For the text-containing cell, return its midpoint in [x, y] coordinate format. 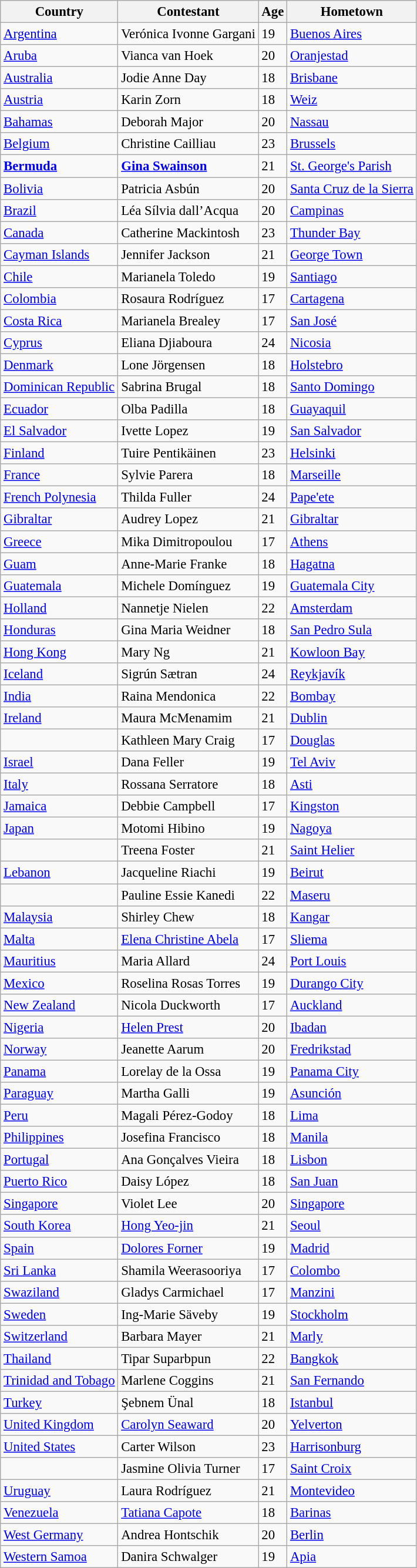
Lebanon [59, 873]
Douglas [352, 741]
Anne-Marie Franke [188, 564]
Marianela Brealey [188, 321]
West Germany [59, 1535]
Campinas [352, 210]
Ing-Marie Säveby [188, 1314]
Motomi Hibino [188, 829]
Aruba [59, 56]
Oranjestad [352, 56]
Istanbul [352, 1402]
Hong Yeo-jin [188, 1226]
Italy [59, 785]
Age [273, 12]
Şebnem Ünal [188, 1402]
Austria [59, 100]
Berlin [352, 1535]
Pauline Essie Kanedi [188, 895]
Dolores Forner [188, 1248]
Philippines [59, 1138]
Maria Allard [188, 961]
Finland [59, 453]
United States [59, 1447]
Portugal [59, 1160]
Country [59, 12]
Verónica Ivonne Gargani [188, 34]
San Fernando [352, 1381]
South Korea [59, 1226]
Israel [59, 762]
Raina Mendonica [188, 696]
Guatemala [59, 586]
Belgium [59, 144]
Lisbon [352, 1160]
Shirley Chew [188, 917]
Kathleen Mary Craig [188, 741]
Contestant [188, 12]
Mauritius [59, 961]
Amsterdam [352, 608]
Lone Jörgensen [188, 365]
Sigrún Sætran [188, 674]
Cartagena [352, 299]
Lima [352, 1116]
Beirut [352, 873]
El Salvador [59, 431]
Brisbane [352, 78]
Western Samoa [59, 1557]
Tipar Suparbpun [188, 1358]
Jasmine Olivia Turner [188, 1469]
Jeanette Aarum [188, 1049]
Kowloon Bay [352, 652]
Paraguay [59, 1093]
Mexico [59, 983]
Maura McMenamim [188, 718]
Violet Lee [188, 1204]
Trinidad and Tobago [59, 1381]
Puerto Rico [59, 1182]
Dublin [352, 718]
Apia [352, 1557]
Bahamas [59, 122]
Kangar [352, 917]
Maseru [352, 895]
Montevideo [352, 1491]
Malaysia [59, 917]
Denmark [59, 365]
Laura Rodríguez [188, 1491]
Marly [352, 1337]
Cayman Islands [59, 254]
Guatemala City [352, 586]
Marianela Toledo [188, 277]
Rosaura Rodríguez [188, 299]
Gina Swainson [188, 166]
Michele Domínguez [188, 586]
Brussels [352, 144]
Bangkok [352, 1358]
Panama City [352, 1071]
Port Louis [352, 961]
Daisy López [188, 1182]
Shamila Weerasooriya [188, 1270]
Argentina [59, 34]
Patricia Asbún [188, 189]
Fredrikstad [352, 1049]
Australia [59, 78]
Jacqueline Riachi [188, 873]
Colombo [352, 1270]
Guayaquil [352, 409]
Peru [59, 1116]
Durango City [352, 983]
Lorelay de la Ossa [188, 1071]
San Juan [352, 1182]
Eliana Djiaboura [188, 343]
Pape'ete [352, 497]
Turkey [59, 1402]
Colombia [59, 299]
Josefina Francisco [188, 1138]
India [59, 696]
Danira Schwalger [188, 1557]
Gladys Carmichael [188, 1292]
Uruguay [59, 1491]
Panama [59, 1071]
San José [352, 321]
Treena Foster [188, 851]
Santiago [352, 277]
San Salvador [352, 431]
Marlene Coggins [188, 1381]
Marseille [352, 475]
Helsinki [352, 453]
France [59, 475]
Karin Zorn [188, 100]
Vianca van Hoek [188, 56]
Venezuela [59, 1513]
Martha Galli [188, 1093]
Guam [59, 564]
Barinas [352, 1513]
Audrey Lopez [188, 520]
Léa Sílvia dall’Acqua [188, 210]
Nassau [352, 122]
Nagoya [352, 829]
Nicola Duckworth [188, 1005]
Holland [59, 608]
Reykjavík [352, 674]
Kingston [352, 806]
Sri Lanka [59, 1270]
Olba Padilla [188, 409]
Sweden [59, 1314]
Harrisonburg [352, 1447]
Rossana Serratore [188, 785]
San Pedro Sula [352, 630]
Canada [59, 233]
Mary Ng [188, 652]
Santa Cruz de la Sierra [352, 189]
French Polynesia [59, 497]
Seoul [352, 1226]
St. George's Parish [352, 166]
Gina Maria Weidner [188, 630]
George Town [352, 254]
Mika Dimitropoulou [188, 541]
Dominican Republic [59, 387]
United Kingdom [59, 1425]
Ibadan [352, 1027]
Carolyn Seaward [188, 1425]
Malta [59, 939]
Tuire Pentikäinen [188, 453]
Manzini [352, 1292]
Thilda Fuller [188, 497]
Nicosia [352, 343]
Ireland [59, 718]
Saint Helier [352, 851]
Helen Prest [188, 1027]
Bombay [352, 696]
Ecuador [59, 409]
Bolivia [59, 189]
Nannetje Nielen [188, 608]
Ana Gonçalves Vieira [188, 1160]
Roselina Rosas Torres [188, 983]
New Zealand [59, 1005]
Buenos Aires [352, 34]
Saint Croix [352, 1469]
Swaziland [59, 1292]
Bermuda [59, 166]
Iceland [59, 674]
Costa Rica [59, 321]
Deborah Major [188, 122]
Cyprus [59, 343]
Sabrina Brugal [188, 387]
Honduras [59, 630]
Athens [352, 541]
Manila [352, 1138]
Andrea Hontschik [188, 1535]
Nigeria [59, 1027]
Spain [59, 1248]
Hagatna [352, 564]
Auckland [352, 1005]
Japan [59, 829]
Greece [59, 541]
Sliema [352, 939]
Switzerland [59, 1337]
Madrid [352, 1248]
Brazil [59, 210]
Carter Wilson [188, 1447]
Dana Feller [188, 762]
Ivette Lopez [188, 431]
Sylvie Parera [188, 475]
Asti [352, 785]
Asunción [352, 1093]
Hometown [352, 12]
Christine Cailliau [188, 144]
Thailand [59, 1358]
Magali Pérez-Godoy [188, 1116]
Debbie Campbell [188, 806]
Catherine Mackintosh [188, 233]
Barbara Mayer [188, 1337]
Holstebro [352, 365]
Hong Kong [59, 652]
Elena Christine Abela [188, 939]
Santo Domingo [352, 387]
Jamaica [59, 806]
Stockholm [352, 1314]
Jodie Anne Day [188, 78]
Chile [59, 277]
Tatiana Capote [188, 1513]
Thunder Bay [352, 233]
Jennifer Jackson [188, 254]
Norway [59, 1049]
Weiz [352, 100]
Tel Aviv [352, 762]
Yelverton [352, 1425]
